Find where the given text appears and provide that cell's center as (x, y) coordinate. 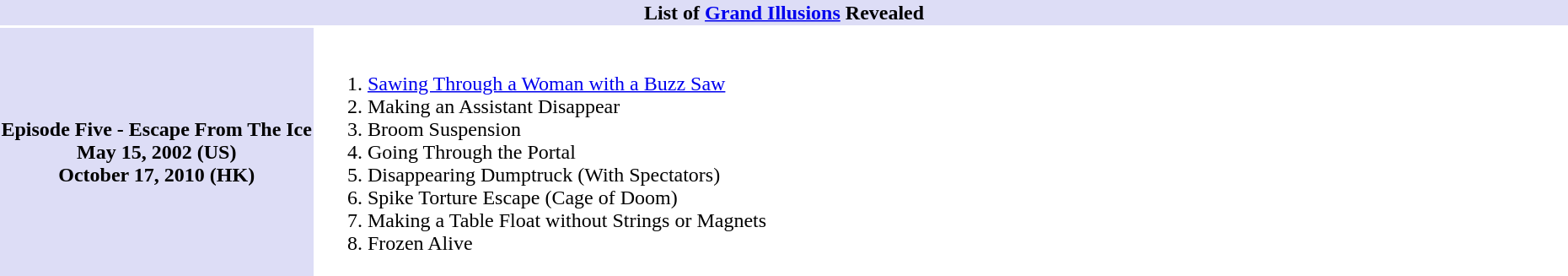
Episode Five - Escape From The IceMay 15, 2002 (US)October 17, 2010 (HK) (157, 152)
List of Grand Illusions Revealed (784, 13)
